Scan for the cell matching the given text and deliver its [x, y] coordinate at center. 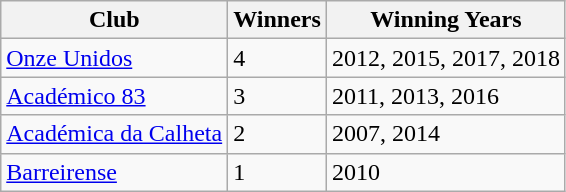
2007, 2014 [446, 134]
Académica da Calheta [114, 134]
Winning Years [446, 20]
2010 [446, 172]
Onze Unidos [114, 58]
Académico 83 [114, 96]
2012, 2015, 2017, 2018 [446, 58]
Club [114, 20]
1 [278, 172]
2011, 2013, 2016 [446, 96]
Winners [278, 20]
2 [278, 134]
Barreirense [114, 172]
4 [278, 58]
3 [278, 96]
